Search for the cell housing the specified text and yield its [X, Y] center coordinate. 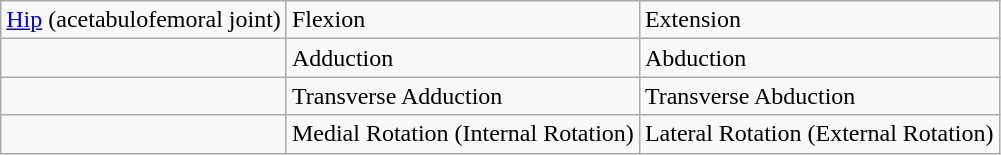
Hip (acetabulofemoral joint) [144, 20]
Adduction [462, 58]
Extension [819, 20]
Lateral Rotation (External Rotation) [819, 134]
Flexion [462, 20]
Abduction [819, 58]
Transverse Adduction [462, 96]
Transverse Abduction [819, 96]
Medial Rotation (Internal Rotation) [462, 134]
